Find where the given text appears and provide that cell's center as (x, y) coordinate. 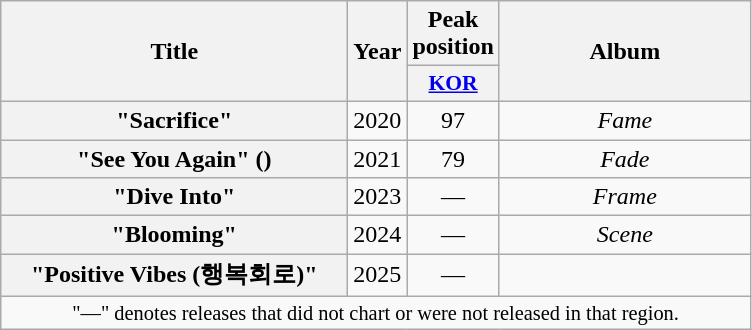
Title (174, 52)
Fame (624, 120)
"—" denotes releases that did not chart or were not released in that region. (376, 313)
Frame (624, 197)
Fade (624, 159)
Scene (624, 235)
KOR (453, 84)
97 (453, 120)
2025 (378, 276)
2021 (378, 159)
2020 (378, 120)
Year (378, 52)
"Sacrifice" (174, 120)
"Positive Vibes (행복회로)" (174, 276)
2024 (378, 235)
2023 (378, 197)
"Blooming" (174, 235)
"See You Again" () (174, 159)
Album (624, 52)
Peak position (453, 34)
79 (453, 159)
"Dive Into" (174, 197)
